Detect which cell encompasses the target text, then output its (x, y) center coordinate. 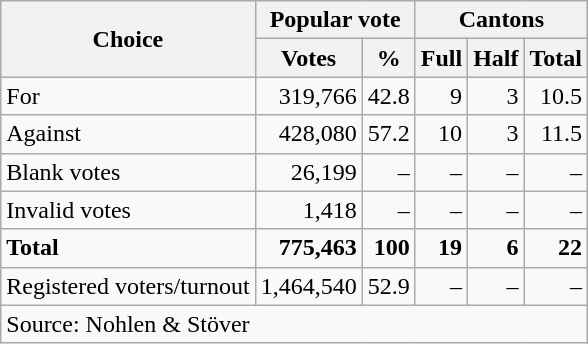
52.9 (388, 286)
Registered voters/turnout (128, 286)
10 (441, 134)
57.2 (388, 134)
11.5 (556, 134)
26,199 (308, 172)
Source: Nohlen & Stöver (294, 324)
319,766 (308, 96)
Full (441, 58)
Popular vote (335, 20)
For (128, 96)
9 (441, 96)
10.5 (556, 96)
Blank votes (128, 172)
22 (556, 248)
19 (441, 248)
Cantons (501, 20)
Half (496, 58)
Against (128, 134)
Votes (308, 58)
6 (496, 248)
1,464,540 (308, 286)
428,080 (308, 134)
775,463 (308, 248)
Choice (128, 39)
1,418 (308, 210)
Invalid votes (128, 210)
42.8 (388, 96)
100 (388, 248)
% (388, 58)
